Provide the (X, Y) coordinate of the cell's center where the given text is located.  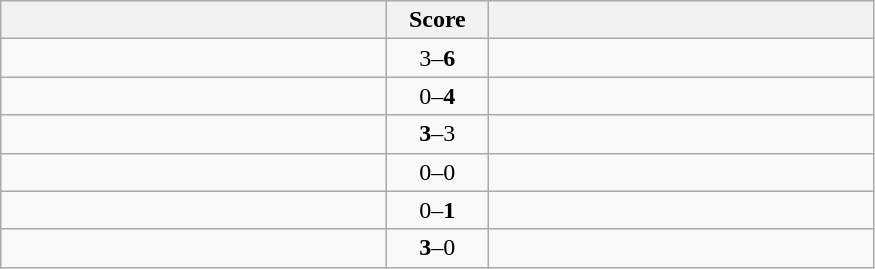
0–1 (438, 210)
3–6 (438, 58)
3–3 (438, 134)
3–0 (438, 248)
Score (438, 20)
0–0 (438, 172)
0–4 (438, 96)
